Find where the given text appears and provide that cell's center as (x, y) coordinate. 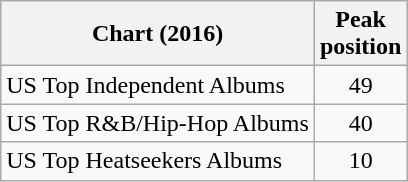
Chart (2016) (158, 34)
40 (360, 123)
US Top R&B/Hip-Hop Albums (158, 123)
US Top Heatseekers Albums (158, 161)
10 (360, 161)
49 (360, 85)
Peakposition (360, 34)
US Top Independent Albums (158, 85)
